From the cell containing the given text, extract its center point as (X, Y) coordinate. 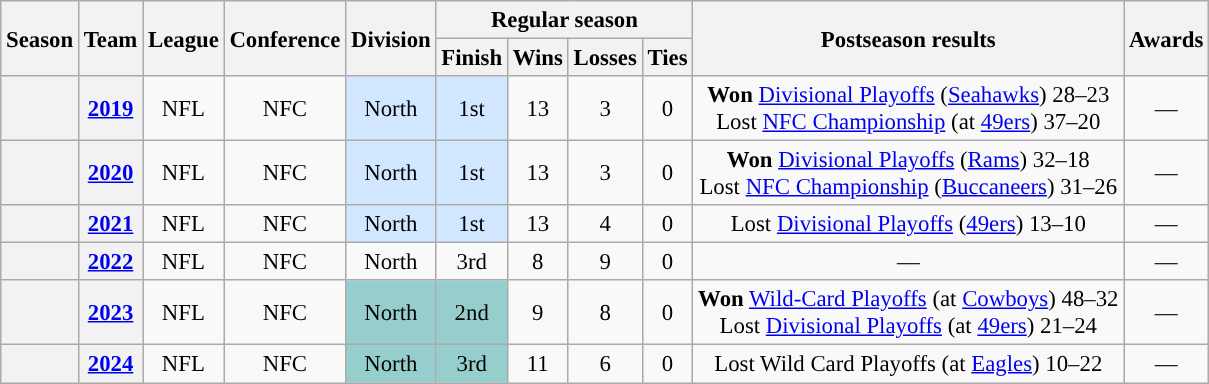
Lost Wild Card Playoffs (at Eagles) 10–22 (908, 364)
Losses (605, 58)
Ties (668, 58)
6 (605, 364)
2022 (110, 262)
League (184, 38)
2024 (110, 364)
Regular season (564, 20)
11 (538, 364)
Wins (538, 58)
2019 (110, 108)
2023 (110, 312)
Conference (285, 38)
Season (40, 38)
Won Divisional Playoffs (Seahawks) 28–23Lost NFC Championship (at 49ers) 37–20 (908, 108)
2020 (110, 174)
2nd (472, 312)
Postseason results (908, 38)
Won Divisional Playoffs (Rams) 32–18Lost NFC Championship (Buccaneers) 31–26 (908, 174)
Lost Divisional Playoffs (49ers) 13–10 (908, 224)
Won Wild-Card Playoffs (at Cowboys) 48–32Lost Divisional Playoffs (at 49ers) 21–24 (908, 312)
Division (391, 38)
4 (605, 224)
Team (110, 38)
Finish (472, 58)
2021 (110, 224)
Awards (1166, 38)
